Scan for the cell matching the given text and deliver its [X, Y] coordinate at center. 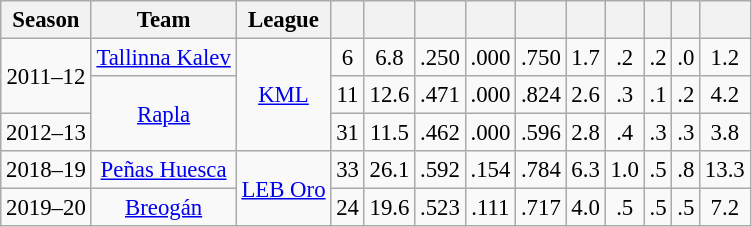
Tallinna Kalev [164, 58]
19.6 [389, 208]
League [284, 20]
1.7 [586, 58]
2019–20 [46, 208]
.471 [440, 95]
1.0 [624, 170]
.750 [541, 58]
4.2 [725, 95]
6.3 [586, 170]
13.3 [725, 170]
.523 [440, 208]
26.1 [389, 170]
24 [348, 208]
LEB Oro [284, 188]
4.0 [586, 208]
.111 [490, 208]
11.5 [389, 133]
.824 [541, 95]
.8 [686, 170]
6.8 [389, 58]
.717 [541, 208]
.4 [624, 133]
31 [348, 133]
7.2 [725, 208]
.462 [440, 133]
.0 [686, 58]
Peñas Huesca [164, 170]
12.6 [389, 95]
.154 [490, 170]
2012–13 [46, 133]
.1 [658, 95]
2.8 [586, 133]
.784 [541, 170]
.250 [440, 58]
Breogán [164, 208]
6 [348, 58]
2018–19 [46, 170]
Team [164, 20]
2011–12 [46, 76]
.592 [440, 170]
Rapla [164, 114]
11 [348, 95]
KML [284, 96]
3.8 [725, 133]
Season [46, 20]
.596 [541, 133]
2.6 [586, 95]
1.2 [725, 58]
33 [348, 170]
